Find where the given text appears and provide that cell's center as (x, y) coordinate. 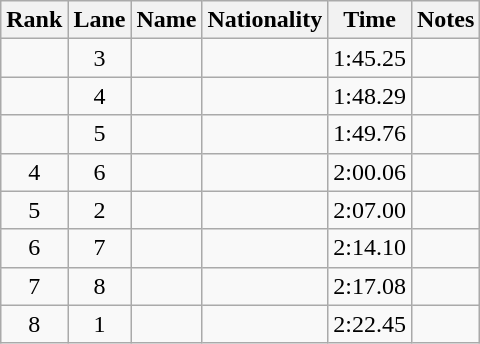
Notes (445, 20)
1:49.76 (370, 134)
Lane (100, 20)
Nationality (265, 20)
2:07.00 (370, 210)
2:00.06 (370, 172)
1:48.29 (370, 96)
1 (100, 324)
1:45.25 (370, 58)
2:17.08 (370, 286)
Name (166, 20)
2 (100, 210)
Time (370, 20)
2:14.10 (370, 248)
3 (100, 58)
Rank (34, 20)
2:22.45 (370, 324)
